Pinpoint the cell where the given text exists, returning its (X, Y) midpoint coordinate. 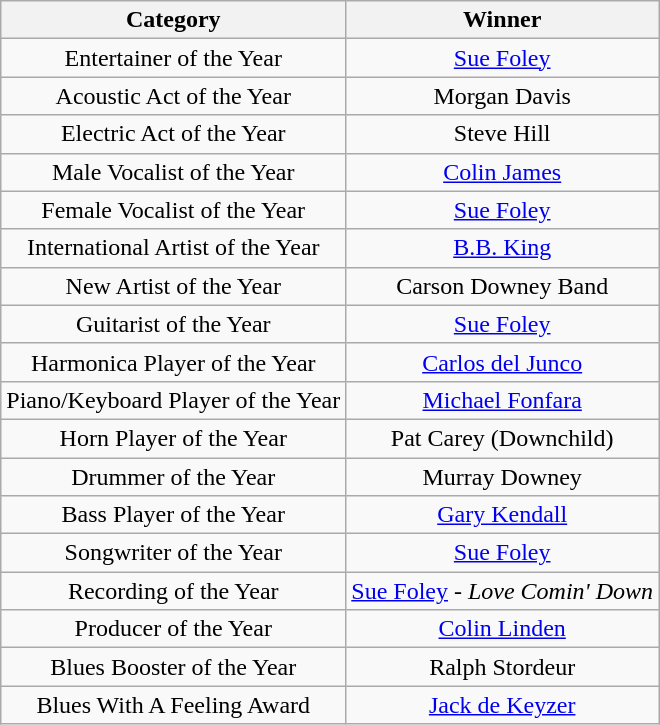
Steve Hill (502, 134)
Jack de Keyzer (502, 705)
Songwriter of the Year (174, 553)
Gary Kendall (502, 515)
Colin James (502, 172)
Electric Act of the Year (174, 134)
Category (174, 20)
Carson Downey Band (502, 286)
B.B. King (502, 248)
Blues Booster of the Year (174, 667)
International Artist of the Year (174, 248)
Guitarist of the Year (174, 324)
Ralph Stordeur (502, 667)
Producer of the Year (174, 629)
Harmonica Player of the Year (174, 362)
Recording of the Year (174, 591)
Piano/Keyboard Player of the Year (174, 400)
Horn Player of the Year (174, 438)
Acoustic Act of the Year (174, 96)
Murray Downey (502, 477)
Bass Player of the Year (174, 515)
Carlos del Junco (502, 362)
Entertainer of the Year (174, 58)
Male Vocalist of the Year (174, 172)
Blues With A Feeling Award (174, 705)
Female Vocalist of the Year (174, 210)
Drummer of the Year (174, 477)
New Artist of the Year (174, 286)
Morgan Davis (502, 96)
Sue Foley - Love Comin' Down (502, 591)
Pat Carey (Downchild) (502, 438)
Colin Linden (502, 629)
Winner (502, 20)
Michael Fonfara (502, 400)
